Scan for the cell matching the given text and deliver its [x, y] coordinate at center. 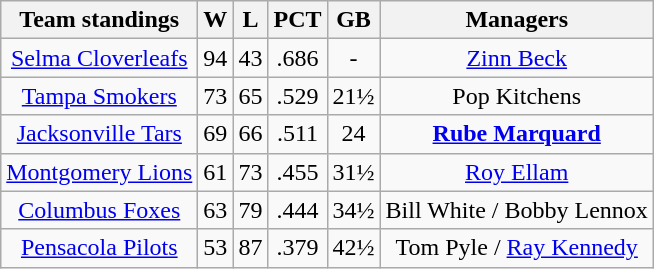
Montgomery Lions [100, 172]
43 [250, 58]
Zinn Beck [516, 58]
24 [354, 134]
L [250, 20]
Team standings [100, 20]
Roy Ellam [516, 172]
Jacksonville Tars [100, 134]
63 [216, 210]
31½ [354, 172]
79 [250, 210]
34½ [354, 210]
.529 [298, 96]
W [216, 20]
.511 [298, 134]
Rube Marquard [516, 134]
Pop Kitchens [516, 96]
Tampa Smokers [100, 96]
61 [216, 172]
.686 [298, 58]
Selma Cloverleafs [100, 58]
GB [354, 20]
- [354, 58]
65 [250, 96]
.444 [298, 210]
69 [216, 134]
87 [250, 248]
53 [216, 248]
PCT [298, 20]
Managers [516, 20]
Tom Pyle / Ray Kennedy [516, 248]
Bill White / Bobby Lennox [516, 210]
66 [250, 134]
Pensacola Pilots [100, 248]
Columbus Foxes [100, 210]
94 [216, 58]
21½ [354, 96]
42½ [354, 248]
.379 [298, 248]
.455 [298, 172]
